Determine the [x, y] coordinate at the center of the cell enclosing the given text.  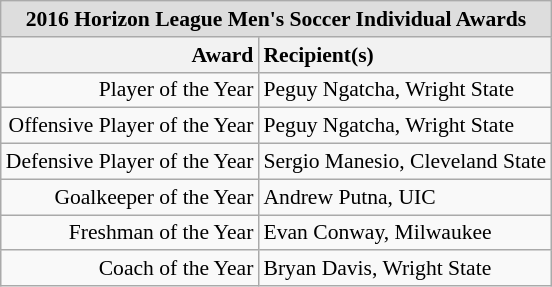
Andrew Putna, UIC [404, 197]
Defensive Player of the Year [130, 162]
Goalkeeper of the Year [130, 197]
Recipient(s) [404, 55]
Bryan Davis, Wright State [404, 269]
Award [130, 55]
Player of the Year [130, 90]
Sergio Manesio, Cleveland State [404, 162]
Freshman of the Year [130, 233]
Offensive Player of the Year [130, 126]
Coach of the Year [130, 269]
Evan Conway, Milwaukee [404, 233]
2016 Horizon League Men's Soccer Individual Awards [276, 19]
